For the text-containing cell, return its midpoint in [x, y] coordinate format. 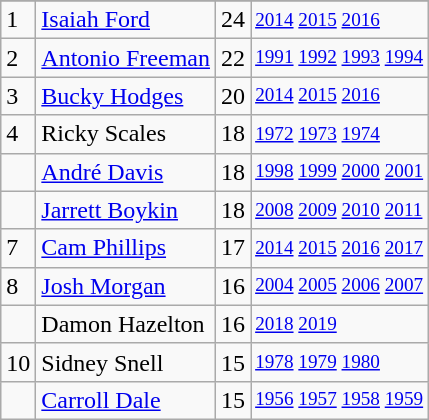
10 [18, 362]
Jarrett Boykin [126, 210]
7 [18, 248]
8 [18, 286]
Antonio Freeman [126, 58]
Bucky Hodges [126, 96]
2018 2019 [340, 324]
Sidney Snell [126, 362]
Cam Phillips [126, 248]
17 [234, 248]
22 [234, 58]
3 [18, 96]
1 [18, 20]
Josh Morgan [126, 286]
20 [234, 96]
Damon Hazelton [126, 324]
1998 1999 2000 2001 [340, 172]
2008 2009 2010 2011 [340, 210]
Ricky Scales [126, 134]
1956 1957 1958 1959 [340, 400]
1991 1992 1993 1994 [340, 58]
1978 1979 1980 [340, 362]
2004 2005 2006 2007 [340, 286]
André Davis [126, 172]
Carroll Dale [126, 400]
2 [18, 58]
4 [18, 134]
1972 1973 1974 [340, 134]
2014 2015 2016 2017 [340, 248]
24 [234, 20]
Isaiah Ford [126, 20]
